Find where the given text appears and provide that cell's center as (x, y) coordinate. 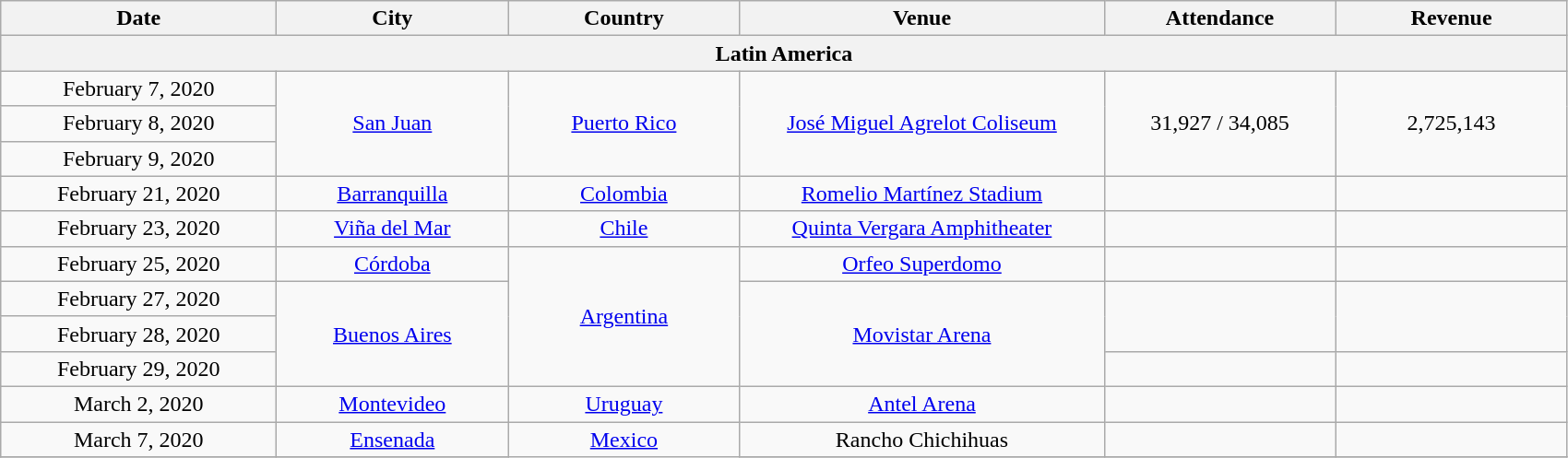
Córdoba (393, 264)
Romelio Martínez Stadium (922, 194)
Argentina (624, 316)
March 7, 2020 (138, 440)
February 8, 2020 (138, 123)
Colombia (624, 194)
Buenos Aires (393, 334)
San Juan (393, 123)
Latin America (784, 53)
Barranquilla (393, 194)
Venue (922, 18)
Orfeo Superdomo (922, 264)
February 28, 2020 (138, 334)
Quinta Vergara Amphitheater (922, 229)
Movistar Arena (922, 334)
Revenue (1452, 18)
Date (138, 18)
City (393, 18)
Ensenada (393, 440)
Mexico (624, 440)
February 27, 2020 (138, 299)
February 7, 2020 (138, 88)
Viña del Mar (393, 229)
2,725,143 (1452, 123)
Chile (624, 229)
José Miguel Agrelot Coliseum (922, 123)
February 21, 2020 (138, 194)
Attendance (1219, 18)
February 29, 2020 (138, 369)
Puerto Rico (624, 123)
31,927 / 34,085 (1219, 123)
Montevideo (393, 404)
Uruguay (624, 404)
February 23, 2020 (138, 229)
Country (624, 18)
Antel Arena (922, 404)
February 25, 2020 (138, 264)
March 2, 2020 (138, 404)
February 9, 2020 (138, 159)
Rancho Chichihuas (922, 440)
